Pinpoint the cell where the given text exists, returning its [X, Y] midpoint coordinate. 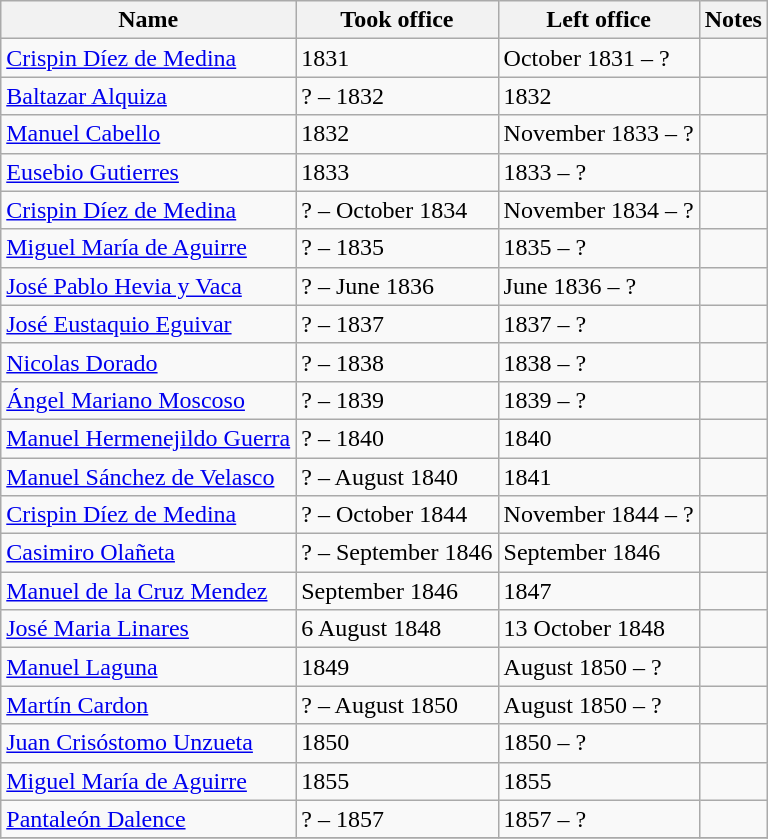
Manuel Cabello [148, 134]
6 August 1848 [397, 629]
Juan Crisóstomo Unzueta [148, 743]
1833 [397, 172]
Eusebio Gutierres [148, 172]
Pantaleón Dalence [148, 819]
1831 [397, 58]
1850 [397, 743]
? – 1837 [397, 324]
José Eustaquio Eguivar [148, 324]
? – August 1850 [397, 705]
1857 – ? [598, 819]
June 1836 – ? [598, 286]
Martín Cardon [148, 705]
November 1844 – ? [598, 515]
? – 1839 [397, 400]
1837 – ? [598, 324]
? – 1838 [397, 362]
? – 1857 [397, 819]
Nicolas Dorado [148, 362]
Manuel Laguna [148, 667]
1850 – ? [598, 743]
Manuel Sánchez de Velasco [148, 477]
Casimiro Olañeta [148, 553]
Manuel Hermenejildo Guerra [148, 438]
José Pablo Hevia y Vaca [148, 286]
13 October 1848 [598, 629]
1841 [598, 477]
? – 1832 [397, 96]
? – October 1834 [397, 210]
? – 1840 [397, 438]
November 1834 – ? [598, 210]
November 1833 – ? [598, 134]
? – October 1844 [397, 515]
Ángel Mariano Moscoso [148, 400]
Took office [397, 20]
Left office [598, 20]
Name [148, 20]
Manuel de la Cruz Mendez [148, 591]
1840 [598, 438]
October 1831 – ? [598, 58]
? – 1835 [397, 248]
Notes [733, 20]
1838 – ? [598, 362]
? – June 1836 [397, 286]
1847 [598, 591]
1833 – ? [598, 172]
1835 – ? [598, 248]
José Maria Linares [148, 629]
? – August 1840 [397, 477]
Baltazar Alquiza [148, 96]
1849 [397, 667]
? – September 1846 [397, 553]
1839 – ? [598, 400]
